Extract the (X, Y) coordinate from the center of the cell holding the provided text.  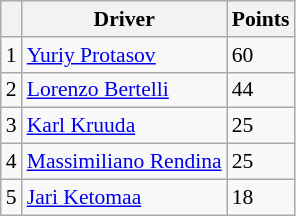
Lorenzo Bertelli (124, 90)
18 (261, 197)
Karl Kruuda (124, 126)
5 (12, 197)
44 (261, 90)
4 (12, 162)
Points (261, 19)
Driver (124, 19)
1 (12, 55)
Yuriy Protasov (124, 55)
Jari Ketomaa (124, 197)
60 (261, 55)
Massimiliano Rendina (124, 162)
2 (12, 90)
3 (12, 126)
